Locate the cell with the specified text and output its [x, y] center coordinate. 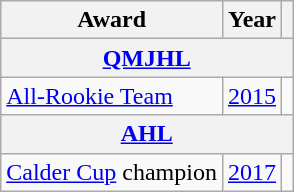
QMJHL [147, 58]
AHL [147, 134]
Calder Cup champion [112, 172]
2015 [252, 96]
All-Rookie Team [112, 96]
2017 [252, 172]
Award [112, 20]
Year [252, 20]
